Scan for the cell matching the given text and deliver its (X, Y) coordinate at center. 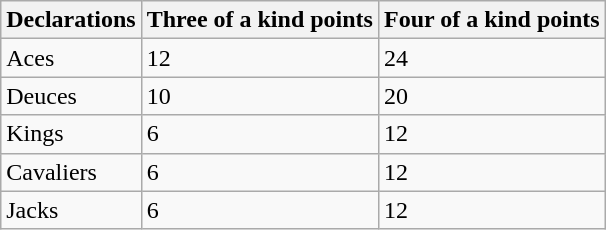
Deuces (71, 96)
Four of a kind points (492, 20)
Cavaliers (71, 172)
Jacks (71, 210)
20 (492, 96)
Aces (71, 58)
Declarations (71, 20)
10 (260, 96)
24 (492, 58)
Three of a kind points (260, 20)
Kings (71, 134)
